Provide the [x, y] coordinate of the cell's center where the given text is located.  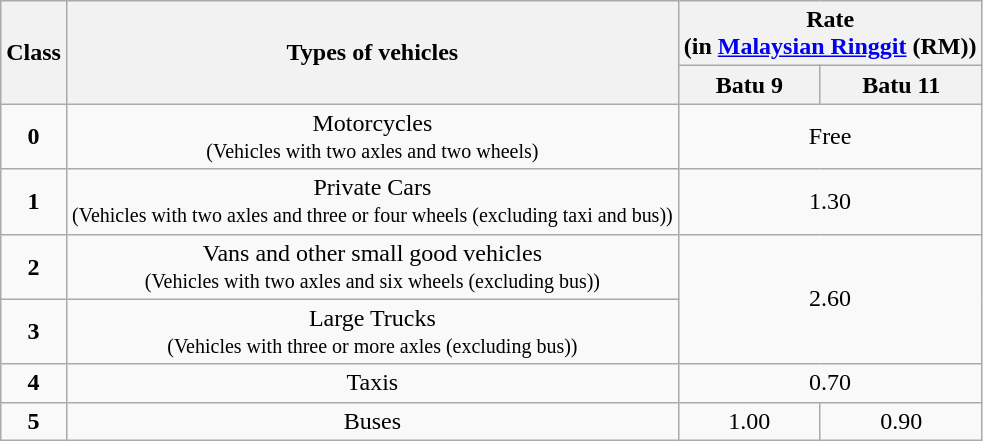
Motorcycles(Vehicles with two axles and two wheels) [372, 136]
Taxis [372, 383]
Vans and other small good vehicles(Vehicles with two axles and six wheels (excluding bus)) [372, 266]
1 [34, 202]
Large Trucks(Vehicles with three or more axles (excluding bus)) [372, 332]
1.00 [749, 421]
Private Cars(Vehicles with two axles and three or four wheels (excluding taxi and bus)) [372, 202]
Types of vehicles [372, 52]
Batu 9 [749, 85]
Class [34, 52]
1.30 [830, 202]
0 [34, 136]
Buses [372, 421]
3 [34, 332]
2.60 [830, 299]
4 [34, 383]
Rate(in Malaysian Ringgit (RM)) [830, 34]
0.90 [901, 421]
Batu 11 [901, 85]
Free [830, 136]
2 [34, 266]
5 [34, 421]
0.70 [830, 383]
